Output the (X, Y) coordinate of the center of the cell containing the given text.  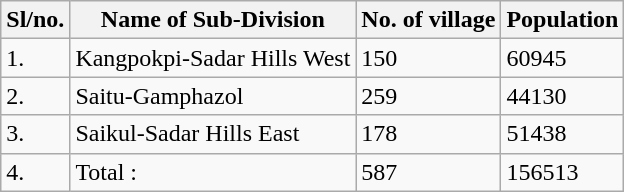
60945 (562, 58)
51438 (562, 134)
No. of village (428, 20)
Saitu-Gamphazol (213, 96)
178 (428, 134)
1. (36, 58)
Population (562, 20)
3. (36, 134)
587 (428, 172)
156513 (562, 172)
Sl/no. (36, 20)
44130 (562, 96)
Saikul-Sadar Hills East (213, 134)
259 (428, 96)
Kangpokpi-Sadar Hills West (213, 58)
Name of Sub-Division (213, 20)
4. (36, 172)
Total : (213, 172)
2. (36, 96)
150 (428, 58)
